Identify which cell holds the provided text, then report its [x, y] central coordinate. 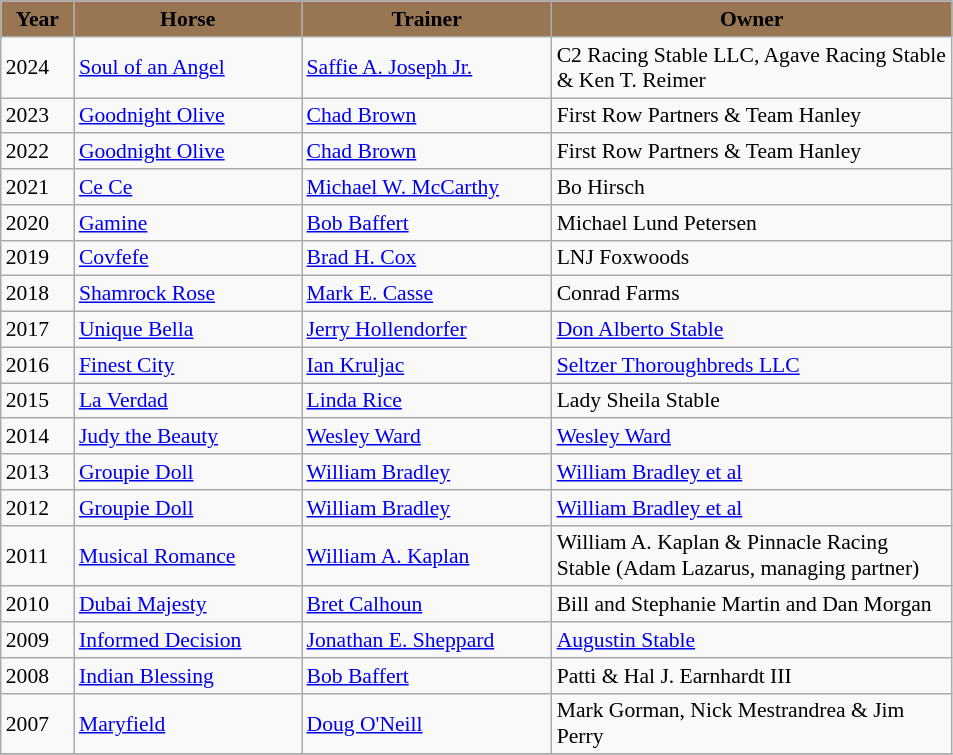
Ian Kruljac [427, 365]
2007 [38, 724]
2022 [38, 152]
Gamine [188, 223]
2010 [38, 605]
Indian Blessing [188, 676]
Year [38, 19]
Mark Gorman, Nick Mestrandrea & Jim Perry [752, 724]
Doug O'Neill [427, 724]
Bo Hirsch [752, 187]
2012 [38, 508]
2018 [38, 294]
Musical Romance [188, 556]
Informed Decision [188, 640]
2024 [38, 68]
Bret Calhoun [427, 605]
Covfefe [188, 258]
Conrad Farms [752, 294]
Soul of an Angel [188, 68]
C2 Racing Stable LLC, Agave Racing Stable & Ken T. Reimer [752, 68]
Dubai Majesty [188, 605]
Finest City [188, 365]
William A. Kaplan & Pinnacle Racing Stable (Adam Lazarus, managing partner) [752, 556]
Michael W. McCarthy [427, 187]
Seltzer Thoroughbreds LLC [752, 365]
Saffie A. Joseph Jr. [427, 68]
Trainer [427, 19]
La Verdad [188, 401]
2023 [38, 116]
Unique Bella [188, 330]
Owner [752, 19]
Shamrock Rose [188, 294]
Judy the Beauty [188, 437]
Mark E. Casse [427, 294]
Linda Rice [427, 401]
Jerry Hollendorfer [427, 330]
Brad H. Cox [427, 258]
2008 [38, 676]
Horse [188, 19]
Lady Sheila Stable [752, 401]
Bill and Stephanie Martin and Dan Morgan [752, 605]
2020 [38, 223]
2013 [38, 472]
Ce Ce [188, 187]
Maryfield [188, 724]
Jonathan E. Sheppard [427, 640]
2015 [38, 401]
Don Alberto Stable [752, 330]
2021 [38, 187]
2011 [38, 556]
2016 [38, 365]
LNJ Foxwoods [752, 258]
2019 [38, 258]
Michael Lund Petersen [752, 223]
William A. Kaplan [427, 556]
2009 [38, 640]
Augustin Stable [752, 640]
Patti & Hal J. Earnhardt III [752, 676]
2014 [38, 437]
2017 [38, 330]
